Return [X, Y] of the center of cell containing provided text 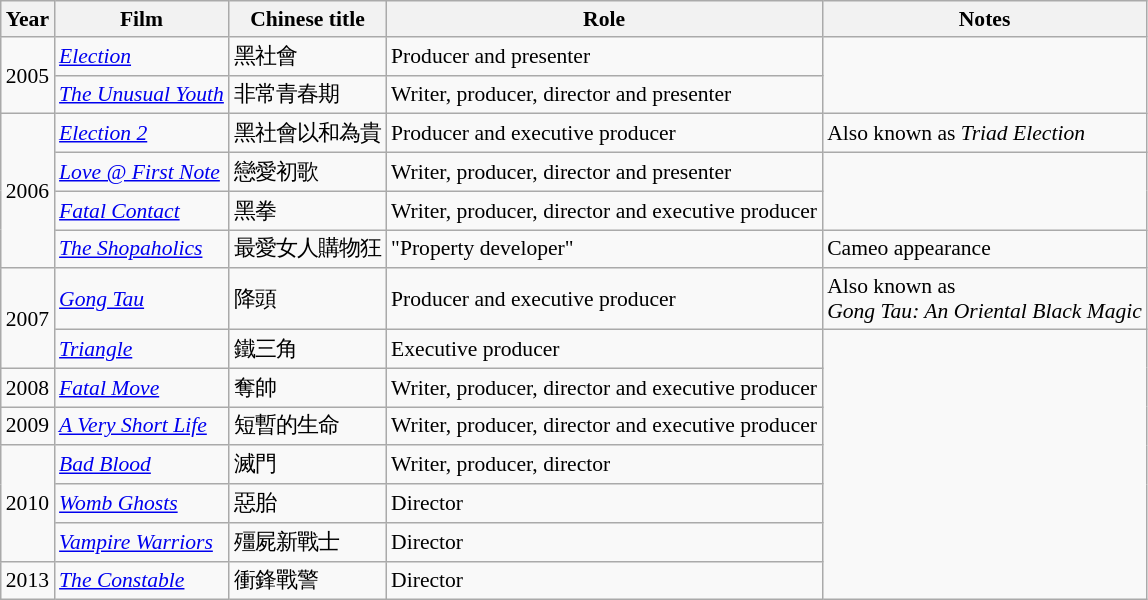
Also known asGong Tau: An Oriental Black Magic [984, 300]
2009 [28, 426]
2013 [28, 580]
Election [142, 56]
Triangle [142, 350]
Fatal Contact [142, 210]
Also known as Triad Election [984, 134]
The Constable [142, 580]
Love @ First Note [142, 172]
2008 [28, 388]
2005 [28, 76]
鐵三角 [308, 350]
降頭 [308, 300]
Executive producer [604, 350]
2006 [28, 191]
黑拳 [308, 210]
2010 [28, 504]
Film [142, 19]
Gong Tau [142, 300]
黑社會 [308, 56]
戀愛初歌 [308, 172]
Womb Ghosts [142, 504]
Chinese title [308, 19]
2007 [28, 319]
A Very Short Life [142, 426]
黑社會以和為貴 [308, 134]
Role [604, 19]
Vampire Warriors [142, 542]
Bad Blood [142, 466]
Election 2 [142, 134]
奪帥 [308, 388]
Notes [984, 19]
The Shopaholics [142, 250]
滅門 [308, 466]
Year [28, 19]
衝鋒戰警 [308, 580]
The Unusual Youth [142, 94]
"Property developer" [604, 250]
Producer and presenter [604, 56]
Writer, producer, director [604, 466]
殭屍新戰士 [308, 542]
Fatal Move [142, 388]
非常青春期 [308, 94]
惡胎 [308, 504]
最愛女人購物狂 [308, 250]
Cameo appearance [984, 250]
短暫的生命 [308, 426]
